Detect which cell encompasses the target text, then output its [X, Y] center coordinate. 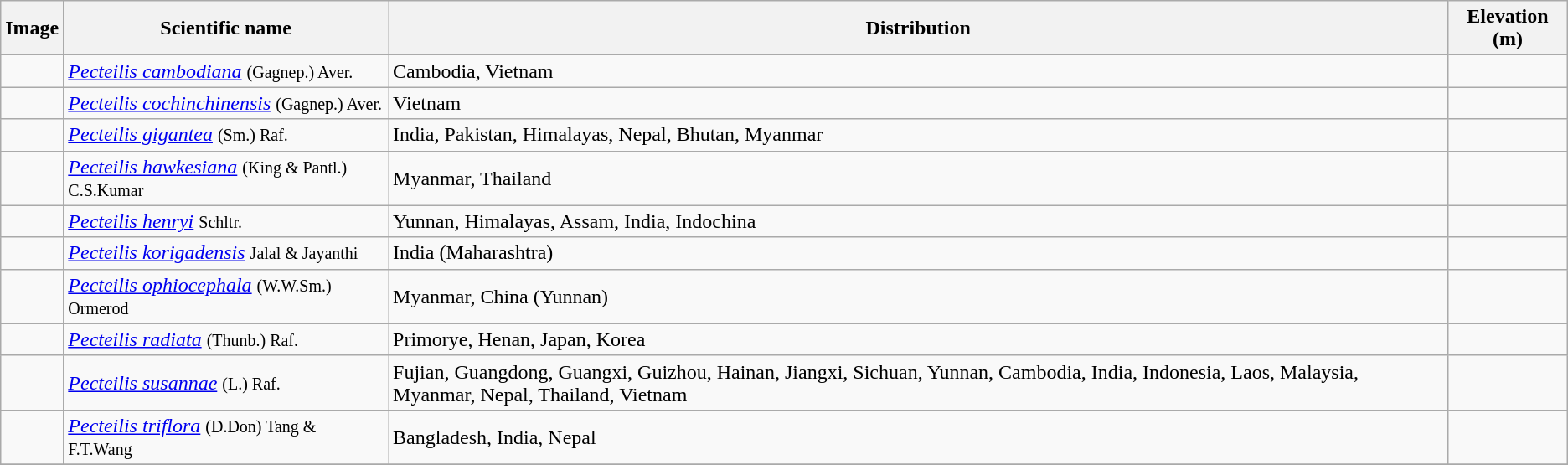
Pecteilis hawkesiana (King & Pantl.) C.S.Kumar [226, 178]
Pecteilis triflora (D.Don) Tang & F.T.Wang [226, 437]
Myanmar, China (Yunnan) [918, 297]
Pecteilis susannae (L.) Raf. [226, 382]
India (Maharashtra) [918, 253]
Image [32, 28]
Primorye, Henan, Japan, Korea [918, 339]
Pecteilis cambodiana (Gagnep.) Aver. [226, 71]
Myanmar, Thailand [918, 178]
Distribution [918, 28]
Scientific name [226, 28]
Vietnam [918, 103]
Pecteilis henryi Schltr. [226, 221]
Cambodia, Vietnam [918, 71]
Pecteilis gigantea (Sm.) Raf. [226, 135]
Pecteilis ophiocephala (W.W.Sm.) Ormerod [226, 297]
Pecteilis radiata (Thunb.) Raf. [226, 339]
Fujian, Guangdong, Guangxi, Guizhou, Hainan, Jiangxi, Sichuan, Yunnan, Cambodia, India, Indonesia, Laos, Malaysia, Myanmar, Nepal, Thailand, Vietnam [918, 382]
Bangladesh, India, Nepal [918, 437]
Yunnan, Himalayas, Assam, India, Indochina [918, 221]
Pecteilis korigadensis Jalal & Jayanthi [226, 253]
India, Pakistan, Himalayas, Nepal, Bhutan, Myanmar [918, 135]
Elevation (m) [1508, 28]
Pecteilis cochinchinensis (Gagnep.) Aver. [226, 103]
